Output the (x, y) coordinate of the center of the cell containing the given text.  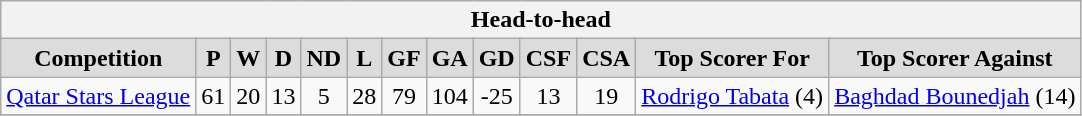
Head-to-head (541, 20)
Baghdad Bounedjah (14) (955, 96)
Qatar Stars League (98, 96)
79 (404, 96)
5 (324, 96)
61 (214, 96)
GA (450, 58)
20 (248, 96)
ND (324, 58)
28 (364, 96)
W (248, 58)
GF (404, 58)
L (364, 58)
Top Scorer Against (955, 58)
D (284, 58)
Rodrigo Tabata (4) (732, 96)
P (214, 58)
104 (450, 96)
Competition (98, 58)
-25 (496, 96)
19 (606, 96)
CSF (548, 58)
CSA (606, 58)
GD (496, 58)
Top Scorer For (732, 58)
